Identify which cell holds the provided text, then report its (x, y) central coordinate. 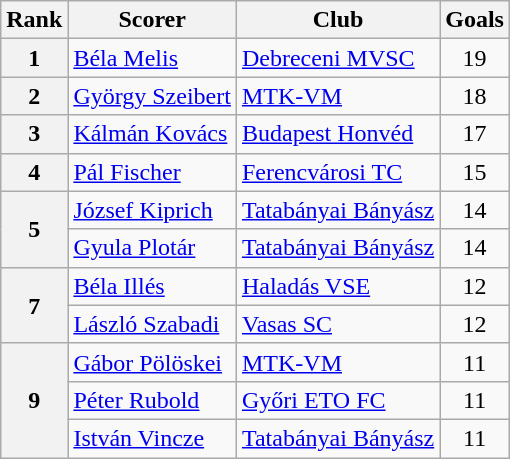
György Szeibert (152, 96)
4 (34, 172)
5 (34, 229)
Haladás VSE (338, 286)
18 (475, 96)
Club (338, 20)
László Szabadi (152, 324)
Rank (34, 20)
Kálmán Kovács (152, 134)
Budapest Honvéd (338, 134)
Béla Illés (152, 286)
9 (34, 400)
István Vincze (152, 438)
Scorer (152, 20)
15 (475, 172)
Ferencvárosi TC (338, 172)
1 (34, 58)
Goals (475, 20)
Gyula Plotár (152, 248)
Vasas SC (338, 324)
17 (475, 134)
Pál Fischer (152, 172)
Gábor Pölöskei (152, 362)
2 (34, 96)
19 (475, 58)
Béla Melis (152, 58)
Péter Rubold (152, 400)
7 (34, 305)
3 (34, 134)
József Kiprich (152, 210)
Debreceni MVSC (338, 58)
Győri ETO FC (338, 400)
